Scan for the cell matching the given text and deliver its (x, y) coordinate at center. 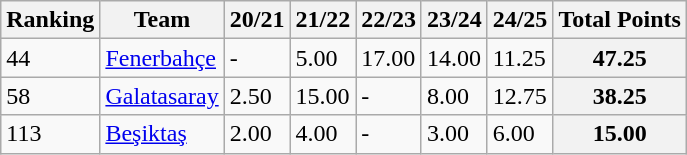
8.00 (454, 96)
20/21 (257, 20)
Galatasaray (162, 96)
5.00 (323, 58)
22/23 (389, 20)
44 (50, 58)
2.50 (257, 96)
23/24 (454, 20)
4.00 (323, 134)
12.75 (520, 96)
2.00 (257, 134)
113 (50, 134)
6.00 (520, 134)
Total Points (620, 20)
21/22 (323, 20)
58 (50, 96)
Team (162, 20)
24/25 (520, 20)
38.25 (620, 96)
Fenerbahçe (162, 58)
17.00 (389, 58)
11.25 (520, 58)
47.25 (620, 58)
Ranking (50, 20)
14.00 (454, 58)
3.00 (454, 134)
Beşiktaş (162, 134)
